Provide the [x, y] coordinate of the cell's center where the given text is located.  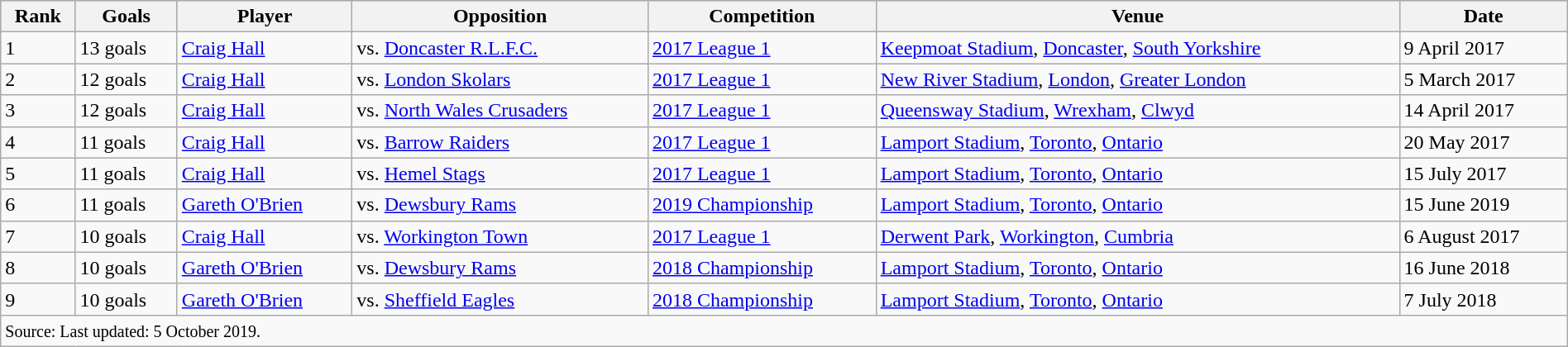
20 May 2017 [1484, 142]
14 April 2017 [1484, 111]
9 [38, 299]
Rank [38, 17]
Date [1484, 17]
5 [38, 173]
Derwent Park, Workington, Cumbria [1138, 236]
7 [38, 236]
1 [38, 48]
New River Stadium, London, Greater London [1138, 79]
7 July 2018 [1484, 299]
Queensway Stadium, Wrexham, Clwyd [1138, 111]
3 [38, 111]
vs. Doncaster R.L.F.C. [500, 48]
13 goals [126, 48]
Goals [126, 17]
8 [38, 268]
Keepmoat Stadium, Doncaster, South Yorkshire [1138, 48]
Competition [762, 17]
2 [38, 79]
15 June 2019 [1484, 205]
15 July 2017 [1484, 173]
vs. Hemel Stags [500, 173]
6 August 2017 [1484, 236]
vs. North Wales Crusaders [500, 111]
vs. London Skolars [500, 79]
5 March 2017 [1484, 79]
2019 Championship [762, 205]
Opposition [500, 17]
9 April 2017 [1484, 48]
16 June 2018 [1484, 268]
vs. Sheffield Eagles [500, 299]
Source: Last updated: 5 October 2019. [784, 330]
vs. Workington Town [500, 236]
Venue [1138, 17]
vs. Barrow Raiders [500, 142]
4 [38, 142]
6 [38, 205]
Player [265, 17]
